Pinpoint the cell where the given text exists, returning its [X, Y] midpoint coordinate. 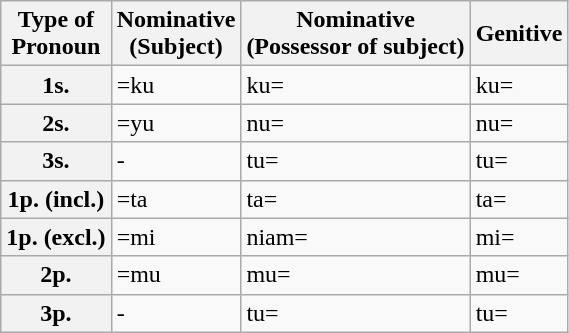
1s. [56, 85]
=mi [176, 237]
3s. [56, 161]
2s. [56, 123]
=ku [176, 85]
3p. [56, 313]
=mu [176, 275]
Nominative (Possessor of subject) [356, 34]
niam= [356, 237]
mi= [519, 237]
=ta [176, 199]
1p. (excl.) [56, 237]
Genitive [519, 34]
2p. [56, 275]
=yu [176, 123]
Nominative (Subject) [176, 34]
Type of Pronoun [56, 34]
1p. (incl.) [56, 199]
